From the cell containing the given text, extract its center point as [X, Y] coordinate. 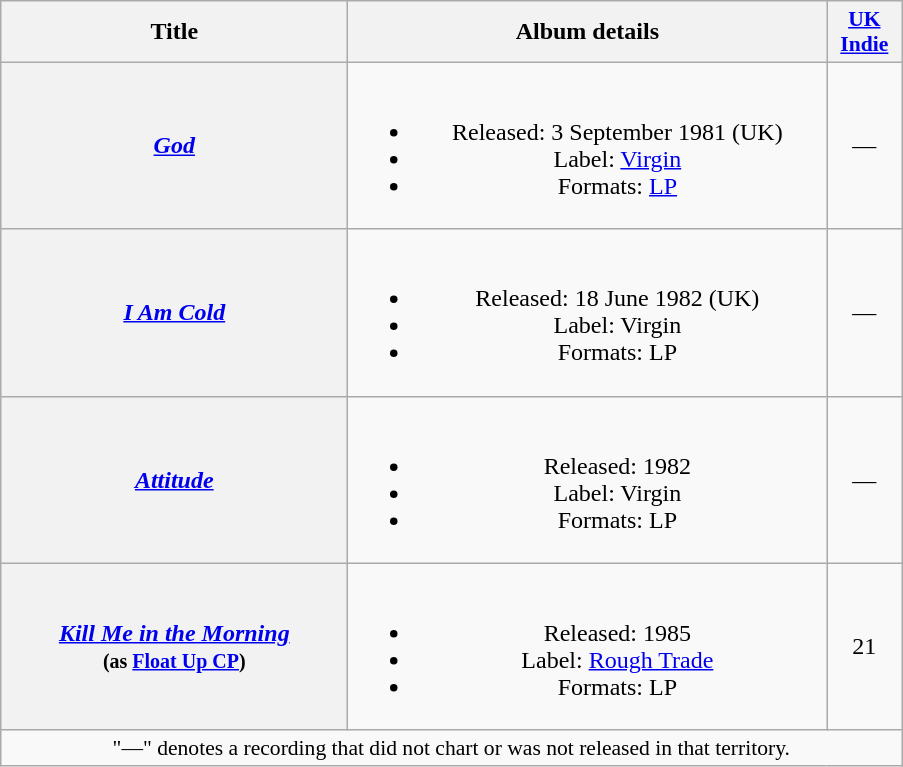
Released: 18 June 1982 (UK)Label: VirginFormats: LP [588, 312]
I Am Cold [174, 312]
UK Indie [864, 32]
God [174, 146]
Released: 1982Label: VirginFormats: LP [588, 480]
Kill Me in the Morning(as Float Up CP) [174, 646]
Attitude [174, 480]
Released: 1985Label: Rough TradeFormats: LP [588, 646]
Album details [588, 32]
Released: 3 September 1981 (UK)Label: VirginFormats: LP [588, 146]
21 [864, 646]
"—" denotes a recording that did not chart or was not released in that territory. [452, 748]
Title [174, 32]
